Determine the (X, Y) coordinate at the center of the cell enclosing the given text.  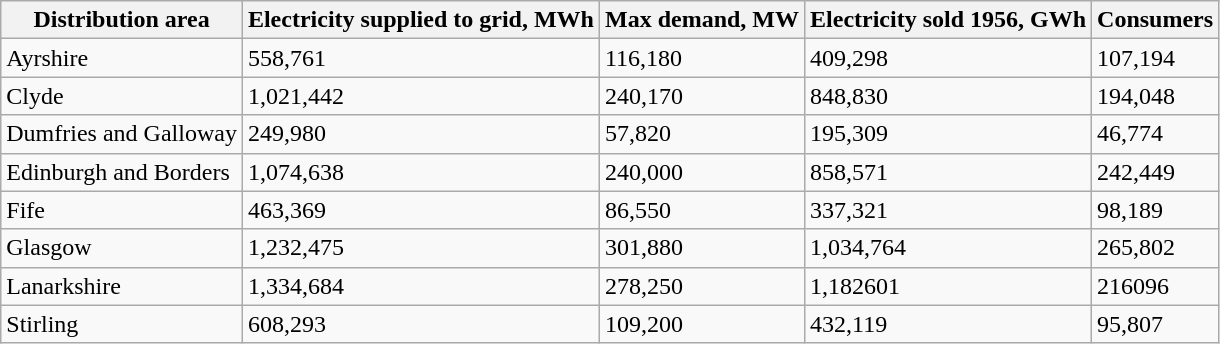
Electricity sold 1956, GWh (948, 20)
848,830 (948, 96)
109,200 (702, 324)
194,048 (1156, 96)
116,180 (702, 58)
240,170 (702, 96)
Edinburgh and Borders (122, 172)
858,571 (948, 172)
Clyde (122, 96)
Glasgow (122, 248)
107,194 (1156, 58)
278,250 (702, 286)
558,761 (420, 58)
Max demand, MW (702, 20)
1,021,442 (420, 96)
409,298 (948, 58)
86,550 (702, 210)
608,293 (420, 324)
Electricity supplied to grid, MWh (420, 20)
195,309 (948, 134)
301,880 (702, 248)
95,807 (1156, 324)
1,034,764 (948, 248)
337,321 (948, 210)
Distribution area (122, 20)
Consumers (1156, 20)
Ayrshire (122, 58)
240,000 (702, 172)
Dumfries and Galloway (122, 134)
Lanarkshire (122, 286)
57,820 (702, 134)
98,189 (1156, 210)
432,119 (948, 324)
242,449 (1156, 172)
249,980 (420, 134)
463,369 (420, 210)
1,074,638 (420, 172)
1,232,475 (420, 248)
Fife (122, 210)
1,334,684 (420, 286)
Stirling (122, 324)
46,774 (1156, 134)
216096 (1156, 286)
1,182601 (948, 286)
265,802 (1156, 248)
